For the text-containing cell, return its midpoint in [x, y] coordinate format. 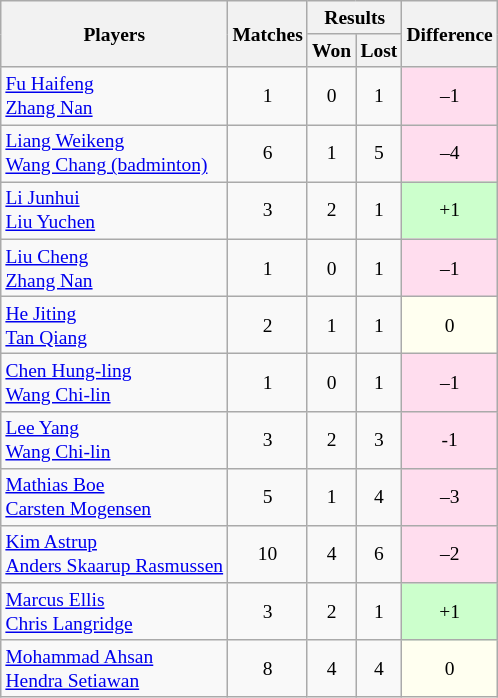
Results [354, 18]
Liang Weikeng Wang Chang (badminton) [114, 154]
Players [114, 34]
Fu Haifeng Zhang Nan [114, 96]
Chen Hung-ling Wang Chi-lin [114, 382]
Matches [268, 34]
Lee Yang Wang Chi-lin [114, 440]
Mathias Boe Carsten Mogensen [114, 496]
–3 [450, 496]
–2 [450, 554]
-1 [450, 440]
8 [268, 668]
Mohammad Ahsan Hendra Setiawan [114, 668]
Lost [379, 50]
10 [268, 554]
He Jiting Tan Qiang [114, 324]
Liu Cheng Zhang Nan [114, 268]
Difference [450, 34]
Kim Astrup Anders Skaarup Rasmussen [114, 554]
Marcus Ellis Chris Langridge [114, 612]
Li Junhui Liu Yuchen [114, 210]
–4 [450, 154]
Won [331, 50]
